Output the [X, Y] coordinate of the center of the cell containing the given text.  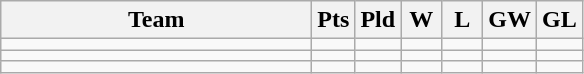
Team [156, 20]
L [462, 20]
GW [510, 20]
GL [559, 20]
W [422, 20]
Pld [378, 20]
Pts [334, 20]
